Scan for the cell matching the given text and deliver its (x, y) coordinate at center. 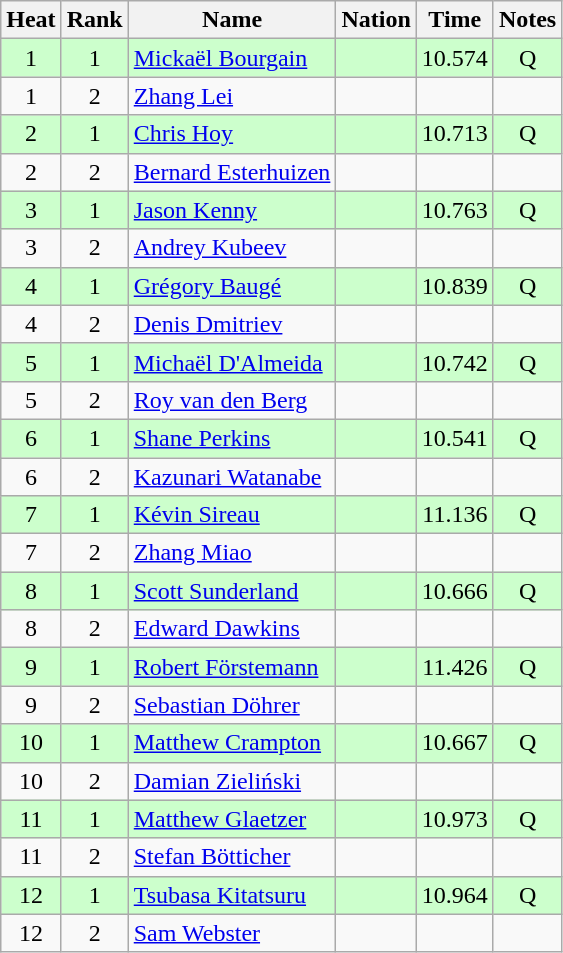
Heat (31, 20)
10.839 (454, 286)
Stefan Bötticher (232, 857)
Sebastian Döhrer (232, 705)
Zhang Miao (232, 553)
Name (232, 20)
11.136 (454, 515)
10.574 (454, 58)
Zhang Lei (232, 96)
Sam Webster (232, 933)
Nation (376, 20)
Mickaël Bourgain (232, 58)
Chris Hoy (232, 134)
10.742 (454, 362)
10.666 (454, 591)
Andrey Kubeev (232, 248)
11.426 (454, 667)
Kazunari Watanabe (232, 477)
Shane Perkins (232, 438)
Time (454, 20)
Jason Kenny (232, 210)
Michaël D'Almeida (232, 362)
Bernard Esterhuizen (232, 172)
Matthew Crampton (232, 743)
Matthew Glaetzer (232, 819)
Notes (527, 20)
Edward Dawkins (232, 629)
10.964 (454, 895)
10.541 (454, 438)
10.713 (454, 134)
Robert Förstemann (232, 667)
Tsubasa Kitatsuru (232, 895)
Rank (94, 20)
Scott Sunderland (232, 591)
Denis Dmitriev (232, 324)
Kévin Sireau (232, 515)
10.763 (454, 210)
Roy van den Berg (232, 400)
Grégory Baugé (232, 286)
10.667 (454, 743)
Damian Zieliński (232, 781)
10.973 (454, 819)
